Determine the [X, Y] coordinate at the center of the cell enclosing the given text.  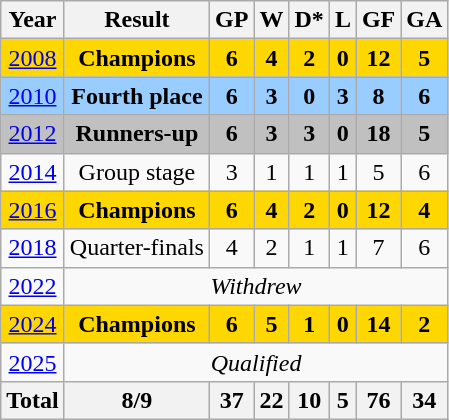
L [342, 20]
14 [378, 324]
Group stage [136, 172]
18 [378, 134]
10 [309, 400]
8/9 [136, 400]
Total [33, 400]
Runners-up [136, 134]
Qualified [256, 362]
Fourth place [136, 96]
2022 [33, 286]
Year [33, 20]
2010 [33, 96]
2014 [33, 172]
2016 [33, 210]
2008 [33, 58]
22 [272, 400]
Quarter-finals [136, 248]
D* [309, 20]
2025 [33, 362]
W [272, 20]
7 [378, 248]
76 [378, 400]
Result [136, 20]
GA [424, 20]
2024 [33, 324]
34 [424, 400]
2018 [33, 248]
8 [378, 96]
Withdrew [256, 286]
GF [378, 20]
GP [231, 20]
37 [231, 400]
2012 [33, 134]
